Locate the cell with the specified text and output its (x, y) center coordinate. 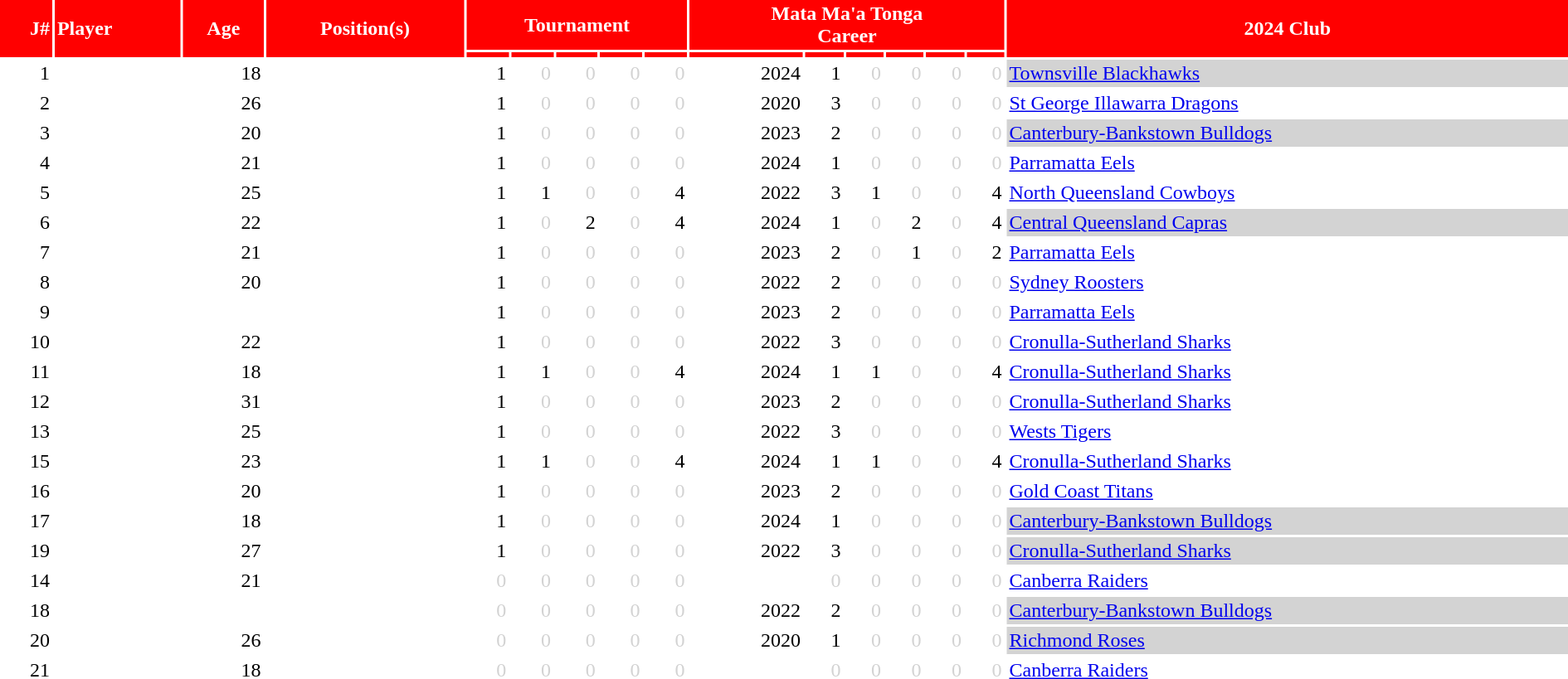
5 (27, 192)
9 (27, 312)
19 (27, 550)
Townsville Blackhawks (1288, 73)
Sydney Roosters (1288, 282)
12 (27, 401)
15 (27, 461)
Player (118, 28)
10 (27, 342)
16 (27, 491)
Richmond Roses (1288, 640)
13 (27, 431)
Age (223, 28)
31 (223, 401)
Tournament (577, 25)
7 (27, 252)
Position(s) (365, 28)
Central Queensland Capras (1288, 222)
27 (223, 550)
11 (27, 371)
Wests Tigers (1288, 431)
6 (27, 222)
J# (27, 28)
14 (27, 580)
St George Illawarra Dragons (1288, 103)
Gold Coast Titans (1288, 491)
17 (27, 521)
North Queensland Cowboys (1288, 192)
Canberra Raiders (1288, 580)
Mata Ma'a Tonga Career (846, 25)
23 (223, 461)
8 (27, 282)
2024 Club (1288, 28)
